Search for the cell housing the specified text and yield its (X, Y) center coordinate. 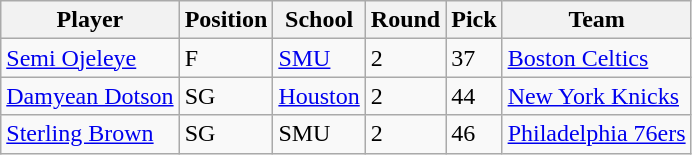
Damyean Dotson (90, 96)
46 (474, 134)
Sterling Brown (90, 134)
School (319, 20)
Position (226, 20)
Boston Celtics (596, 58)
Player (90, 20)
44 (474, 96)
Houston (319, 96)
F (226, 58)
Philadelphia 76ers (596, 134)
Round (405, 20)
Semi Ojeleye (90, 58)
37 (474, 58)
Team (596, 20)
New York Knicks (596, 96)
Pick (474, 20)
